Find where the given text appears and provide that cell's center as (x, y) coordinate. 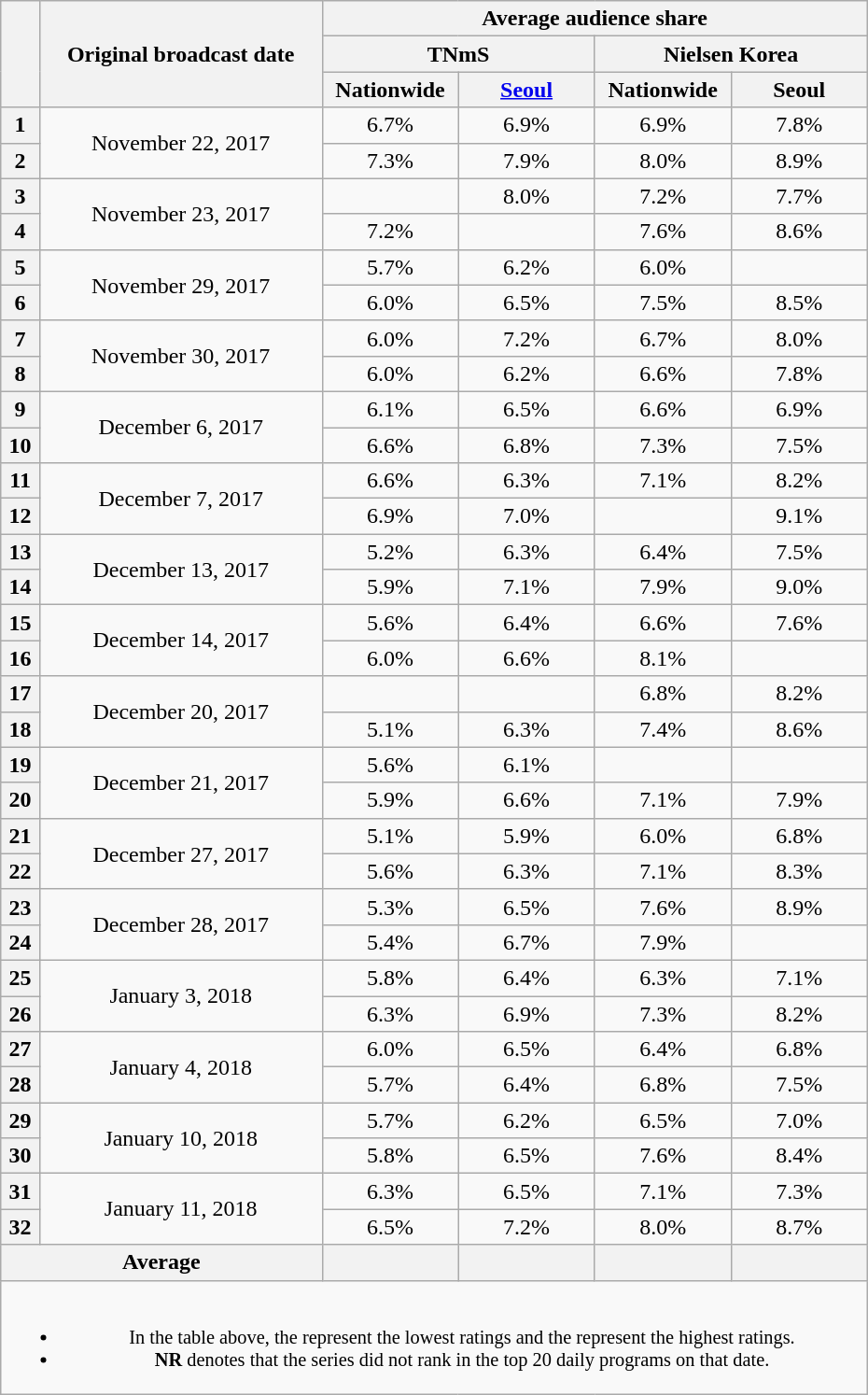
31 (21, 1191)
January 11, 2018 (181, 1209)
Nielsen Korea (731, 54)
December 7, 2017 (181, 499)
Average (161, 1262)
15 (21, 623)
5.3% (390, 907)
10 (21, 445)
December 13, 2017 (181, 570)
December 27, 2017 (181, 853)
32 (21, 1227)
TNmS (458, 54)
1 (21, 125)
28 (21, 1085)
December 28, 2017 (181, 924)
3 (21, 196)
December 20, 2017 (181, 712)
17 (21, 694)
4 (21, 232)
19 (21, 765)
8.3% (799, 871)
November 23, 2017 (181, 214)
5 (21, 267)
November 30, 2017 (181, 356)
January 3, 2018 (181, 995)
December 6, 2017 (181, 427)
Average audience share (595, 19)
8.4% (799, 1156)
26 (21, 1013)
29 (21, 1120)
2 (21, 161)
11 (21, 481)
5.2% (390, 552)
7.4% (663, 729)
6 (21, 303)
21 (21, 836)
24 (21, 942)
8.1% (663, 658)
27 (21, 1050)
12 (21, 516)
30 (21, 1156)
8.5% (799, 303)
5.4% (390, 942)
December 21, 2017 (181, 782)
13 (21, 552)
18 (21, 729)
8 (21, 373)
January 10, 2018 (181, 1138)
7.7% (799, 196)
Original broadcast date (181, 54)
November 22, 2017 (181, 143)
7 (21, 338)
9.1% (799, 516)
16 (21, 658)
14 (21, 587)
November 29, 2017 (181, 285)
22 (21, 871)
9.0% (799, 587)
January 4, 2018 (181, 1067)
December 14, 2017 (181, 641)
25 (21, 978)
20 (21, 800)
8.7% (799, 1227)
23 (21, 907)
9 (21, 409)
